Identify which cell holds the provided text, then report its [x, y] central coordinate. 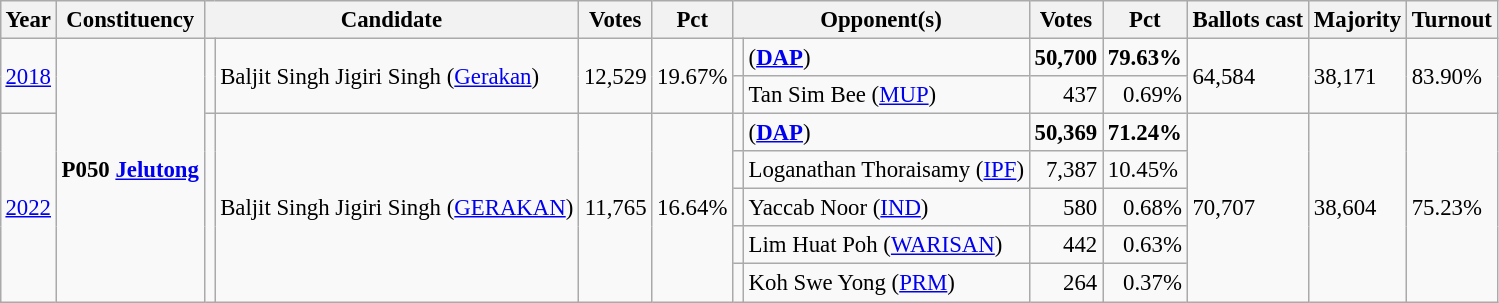
Baljit Singh Jigiri Singh (Gerakan) [397, 76]
0.37% [1146, 283]
70,707 [1248, 208]
437 [1066, 95]
0.63% [1146, 245]
10.45% [1146, 170]
19.67% [692, 76]
Ballots cast [1248, 20]
P050 Jelutong [130, 170]
Majority [1357, 20]
38,604 [1357, 208]
2018 [28, 76]
Candidate [391, 20]
442 [1066, 245]
580 [1066, 208]
79.63% [1146, 57]
0.69% [1146, 95]
83.90% [1452, 76]
12,529 [616, 76]
75.23% [1452, 208]
Koh Swe Yong (PRM) [886, 283]
Tan Sim Bee (MUP) [886, 95]
7,387 [1066, 170]
11,765 [616, 208]
264 [1066, 283]
Baljit Singh Jigiri Singh (GERAKAN) [397, 208]
Turnout [1452, 20]
2022 [28, 208]
71.24% [1146, 133]
64,584 [1248, 76]
Lim Huat Poh (WARISAN) [886, 245]
Constituency [130, 20]
38,171 [1357, 76]
0.68% [1146, 208]
50,369 [1066, 133]
Yaccab Noor (IND) [886, 208]
Year [28, 20]
Loganathan Thoraisamy (IPF) [886, 170]
50,700 [1066, 57]
16.64% [692, 208]
Opponent(s) [882, 20]
